Identify which cell holds the provided text, then report its (x, y) central coordinate. 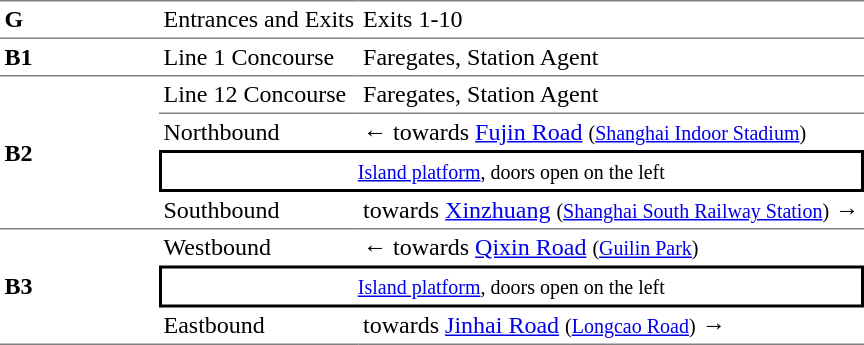
G (80, 20)
B1 (80, 58)
Exits 1-10 (612, 20)
Northbound (259, 132)
Entrances and Exits (259, 20)
Line 12 Concourse (259, 95)
Westbound (259, 248)
← towards Qixin Road (Guilin Park) (612, 248)
Southbound (259, 211)
Line 1 Concourse (259, 58)
← towards Fujin Road (Shanghai Indoor Stadium) (612, 132)
towards Xinzhuang (Shanghai South Railway Station) → (612, 211)
B2 (80, 152)
